Search for the cell housing the specified text and yield its [x, y] center coordinate. 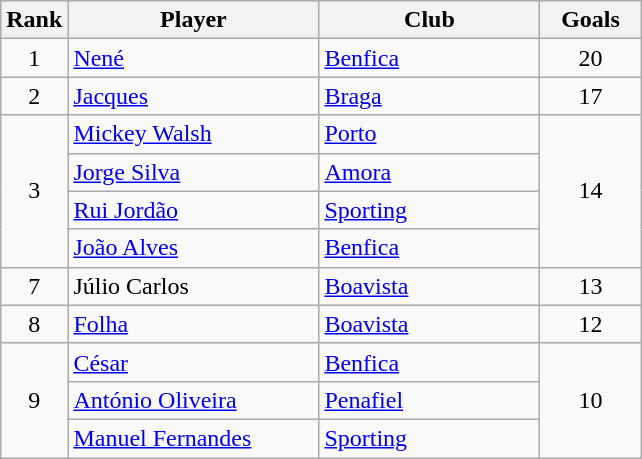
14 [590, 191]
13 [590, 286]
9 [34, 400]
Manuel Fernandes [194, 438]
Penafiel [430, 400]
Jacques [194, 96]
8 [34, 324]
7 [34, 286]
10 [590, 400]
12 [590, 324]
3 [34, 191]
1 [34, 58]
Goals [590, 20]
António Oliveira [194, 400]
2 [34, 96]
17 [590, 96]
20 [590, 58]
Amora [430, 172]
Braga [430, 96]
Player [194, 20]
Mickey Walsh [194, 134]
Rank [34, 20]
Porto [430, 134]
César [194, 362]
Rui Jordão [194, 210]
Júlio Carlos [194, 286]
Folha [194, 324]
João Alves [194, 248]
Jorge Silva [194, 172]
Club [430, 20]
Nené [194, 58]
